Find where the given text appears and provide that cell's center as [X, Y] coordinate. 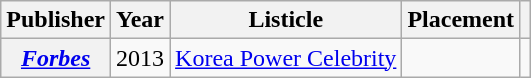
Placement [461, 20]
Forbes [56, 58]
Year [140, 20]
2013 [140, 58]
Korea Power Celebrity [286, 58]
Publisher [56, 20]
Listicle [286, 20]
